Identify which cell holds the provided text, then report its (X, Y) central coordinate. 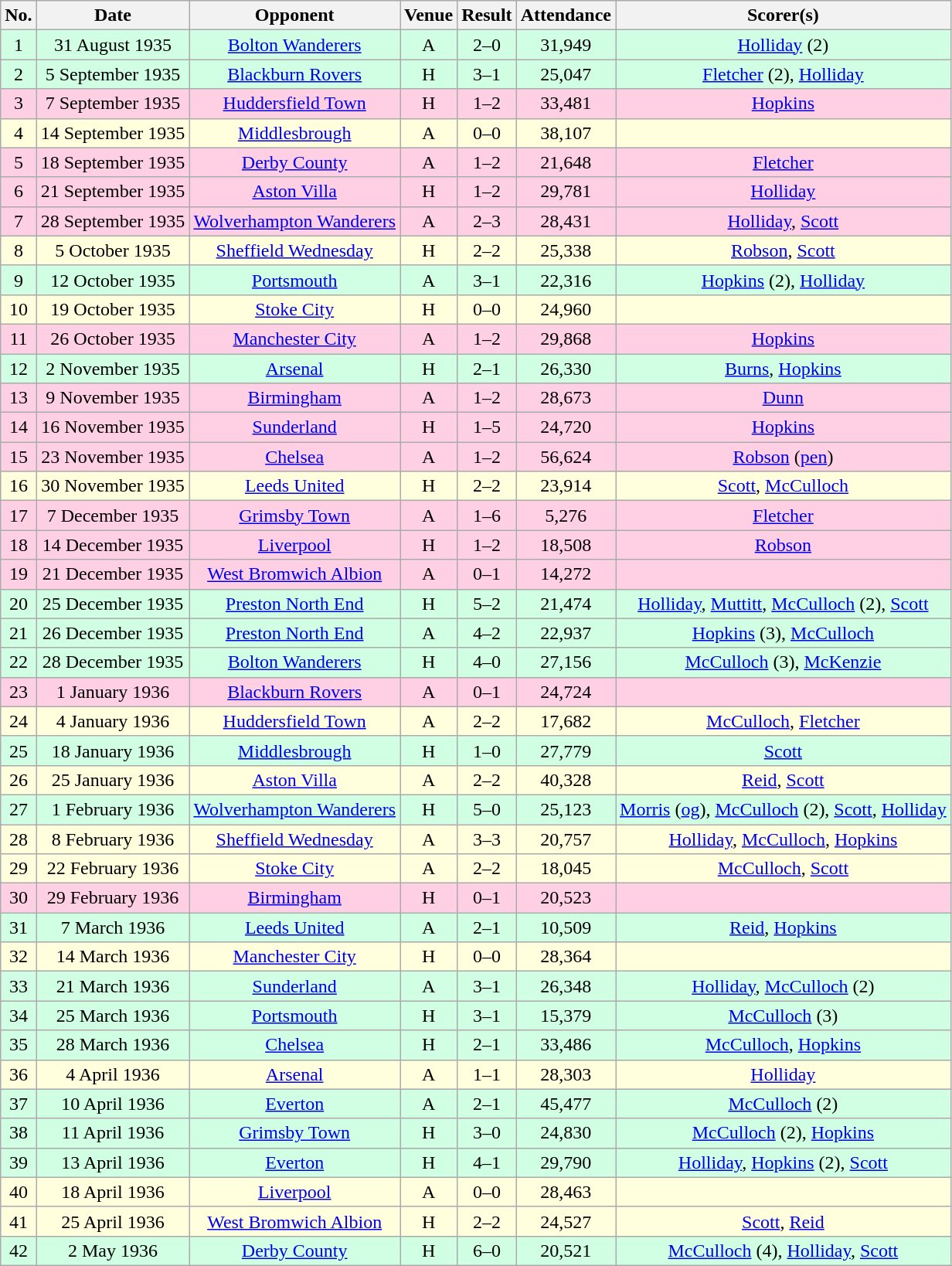
17,682 (566, 721)
13 April 1936 (113, 1162)
Reid, Hopkins (784, 927)
5–2 (487, 604)
14 (19, 427)
18 April 1936 (113, 1192)
2–3 (487, 221)
24,720 (566, 427)
21 September 1935 (113, 192)
15 (19, 457)
9 November 1935 (113, 398)
33,481 (566, 104)
Burns, Hopkins (784, 369)
23 November 1935 (113, 457)
20,521 (566, 1251)
5 (19, 162)
31 August 1935 (113, 45)
21 (19, 633)
4 (19, 133)
Scott (784, 750)
2 May 1936 (113, 1251)
41 (19, 1221)
29,790 (566, 1162)
Fletcher (2), Holliday (784, 74)
11 (19, 339)
29 (19, 869)
33 (19, 986)
18 September 1935 (113, 162)
McCulloch (2), Hopkins (784, 1133)
Attendance (566, 15)
26 December 1935 (113, 633)
21 December 1935 (113, 574)
28,673 (566, 398)
4–1 (487, 1162)
Robson (784, 545)
McCulloch (2) (784, 1104)
2 November 1935 (113, 369)
26,330 (566, 369)
11 April 1936 (113, 1133)
21,648 (566, 162)
21 March 1936 (113, 986)
37 (19, 1104)
18,508 (566, 545)
18 (19, 545)
1–5 (487, 427)
27 (19, 809)
28 March 1936 (113, 1045)
McCulloch, Fletcher (784, 721)
28,463 (566, 1192)
2–0 (487, 45)
7 December 1935 (113, 516)
7 March 1936 (113, 927)
36 (19, 1074)
7 (19, 221)
1–0 (487, 750)
29 February 1936 (113, 898)
45,477 (566, 1104)
2 (19, 74)
14 September 1935 (113, 133)
McCulloch, Hopkins (784, 1045)
Hopkins (3), McCulloch (784, 633)
17 (19, 516)
5 September 1935 (113, 74)
Holliday, Scott (784, 221)
McCulloch (4), Holliday, Scott (784, 1251)
1 (19, 45)
38 (19, 1133)
Holliday, Muttitt, McCulloch (2), Scott (784, 604)
Scorer(s) (784, 15)
13 (19, 398)
25 March 1936 (113, 1016)
Venue (429, 15)
25,338 (566, 250)
28,431 (566, 221)
10,509 (566, 927)
Date (113, 15)
25,123 (566, 809)
4 January 1936 (113, 721)
34 (19, 1016)
Opponent (295, 15)
21,474 (566, 604)
24,724 (566, 692)
20,757 (566, 839)
22 February 1936 (113, 869)
Holliday (2) (784, 45)
29,781 (566, 192)
30 November 1935 (113, 486)
6 (19, 192)
28,364 (566, 957)
Dunn (784, 398)
31 (19, 927)
27,156 (566, 662)
16 November 1935 (113, 427)
Hopkins (2), Holliday (784, 280)
12 (19, 369)
Reid, Scott (784, 780)
4–0 (487, 662)
4 April 1936 (113, 1074)
Robson, Scott (784, 250)
24,960 (566, 309)
3–0 (487, 1133)
20,523 (566, 898)
25,047 (566, 74)
56,624 (566, 457)
Holliday, McCulloch, Hopkins (784, 839)
14 December 1935 (113, 545)
40 (19, 1192)
19 October 1935 (113, 309)
Result (487, 15)
27,779 (566, 750)
22 (19, 662)
14,272 (566, 574)
20 (19, 604)
32 (19, 957)
6–0 (487, 1251)
12 October 1935 (113, 280)
18,045 (566, 869)
26 (19, 780)
38,107 (566, 133)
10 April 1936 (113, 1104)
29,868 (566, 339)
18 January 1936 (113, 750)
Scott, Reid (784, 1221)
Holliday, Hopkins (2), Scott (784, 1162)
25 December 1935 (113, 604)
22,316 (566, 280)
7 September 1935 (113, 104)
23 (19, 692)
25 April 1936 (113, 1221)
15,379 (566, 1016)
14 March 1936 (113, 957)
26,348 (566, 986)
5,276 (566, 516)
5–0 (487, 809)
28,303 (566, 1074)
Holliday, McCulloch (2) (784, 986)
McCulloch, Scott (784, 869)
8 (19, 250)
25 January 1936 (113, 780)
19 (19, 574)
22,937 (566, 633)
25 (19, 750)
42 (19, 1251)
26 October 1935 (113, 339)
8 February 1936 (113, 839)
39 (19, 1162)
3–3 (487, 839)
3 (19, 104)
35 (19, 1045)
30 (19, 898)
1–1 (487, 1074)
No. (19, 15)
9 (19, 280)
5 October 1935 (113, 250)
10 (19, 309)
28 September 1935 (113, 221)
28 December 1935 (113, 662)
28 (19, 839)
40,328 (566, 780)
24,830 (566, 1133)
1 February 1936 (113, 809)
4–2 (487, 633)
McCulloch (3) (784, 1016)
Morris (og), McCulloch (2), Scott, Holliday (784, 809)
Robson (pen) (784, 457)
Scott, McCulloch (784, 486)
24,527 (566, 1221)
31,949 (566, 45)
24 (19, 721)
1 January 1936 (113, 692)
23,914 (566, 486)
33,486 (566, 1045)
1–6 (487, 516)
McCulloch (3), McKenzie (784, 662)
16 (19, 486)
